Provide the [x, y] coordinate of the cell's center where the given text is located.  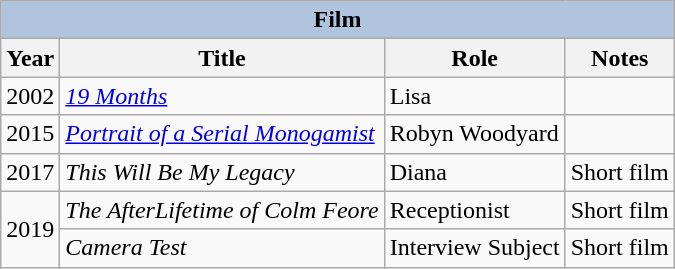
2015 [30, 134]
Role [474, 58]
19 Months [222, 96]
Portrait of a Serial Monogamist [222, 134]
Interview Subject [474, 248]
Year [30, 58]
Camera Test [222, 248]
This Will Be My Legacy [222, 172]
Receptionist [474, 210]
The AfterLifetime of Colm Feore [222, 210]
Notes [620, 58]
Film [338, 20]
Diana [474, 172]
Title [222, 58]
Lisa [474, 96]
2017 [30, 172]
2002 [30, 96]
2019 [30, 229]
Robyn Woodyard [474, 134]
